Search for the cell housing the specified text and yield its [X, Y] center coordinate. 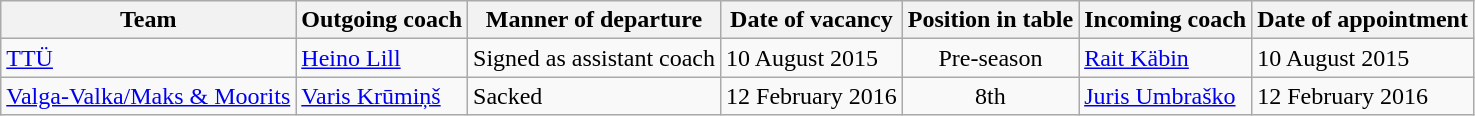
Date of appointment [1363, 20]
Incoming coach [1166, 20]
8th [990, 96]
Position in table [990, 20]
Rait Käbin [1166, 58]
Valga-Valka/Maks & Moorits [148, 96]
Sacked [594, 96]
Signed as assistant coach [594, 58]
Pre-season [990, 58]
Date of vacancy [812, 20]
Heino Lill [382, 58]
Team [148, 20]
TTÜ [148, 58]
Outgoing coach [382, 20]
Manner of departure [594, 20]
Varis Krūmiņš [382, 96]
Juris Umbraško [1166, 96]
